For the text-containing cell, return its midpoint in [x, y] coordinate format. 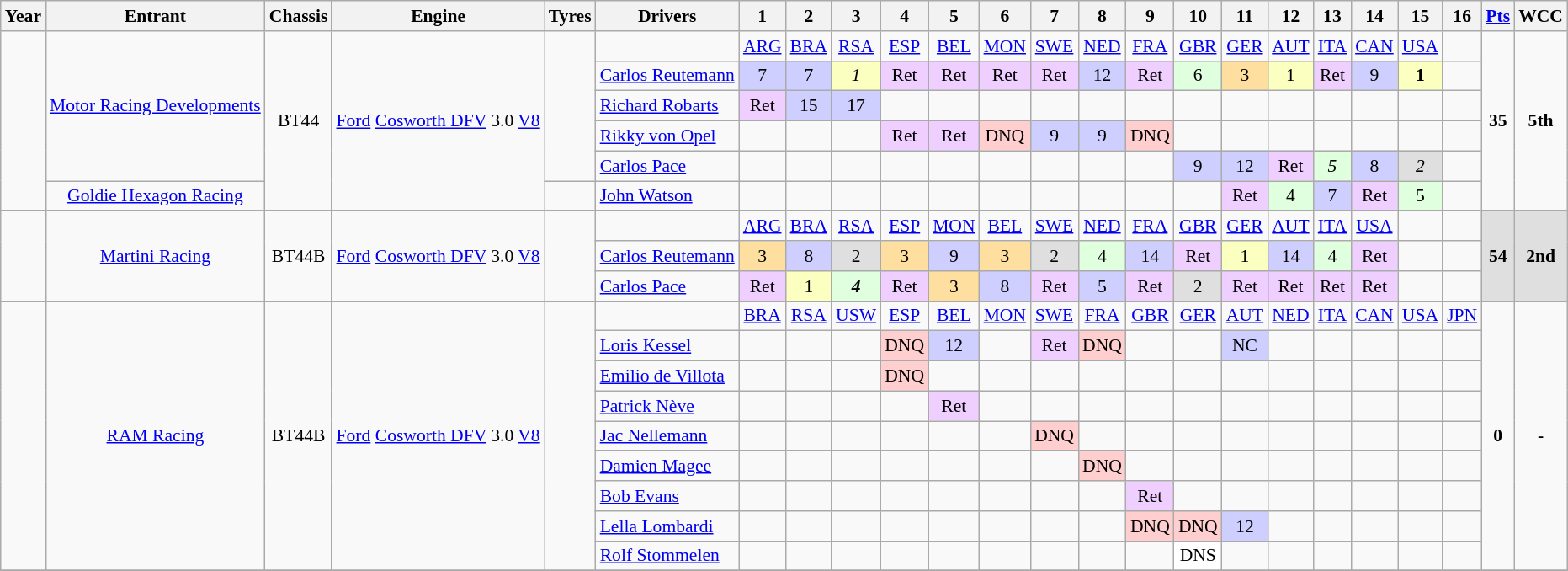
DNS [1199, 556]
Damien Magee [667, 467]
Patrick Nève [667, 406]
17 [856, 106]
Motor Racing Developments [155, 106]
Lella Lombardi [667, 526]
Drivers [667, 16]
11 [1245, 16]
Engine [438, 16]
JPN [1462, 316]
Goldie Hexagon Racing [155, 196]
54 [1498, 256]
Pts [1498, 16]
Jac Nellemann [667, 436]
10 [1199, 16]
2nd [1540, 256]
John Watson [667, 196]
Year [24, 16]
Tyres [571, 16]
Richard Robarts [667, 106]
13 [1332, 16]
Bob Evans [667, 496]
Martini Racing [155, 256]
Emilio de Villota [667, 376]
16 [1462, 16]
Entrant [155, 16]
USW [856, 316]
Rikky von Opel [667, 136]
BT44 [299, 121]
0 [1498, 436]
- [1540, 436]
NC [1245, 346]
RAM Racing [155, 436]
WCC [1540, 16]
35 [1498, 121]
5th [1540, 121]
Loris Kessel [667, 346]
Chassis [299, 16]
Rolf Stommelen [667, 556]
